Locate the cell with the specified text and output its [X, Y] center coordinate. 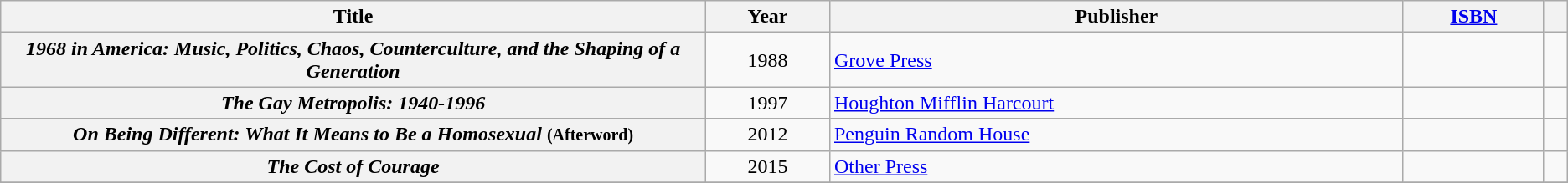
Grove Press [1116, 60]
On Being Different: What It Means to Be a Homosexual (Afterword) [353, 135]
1988 [767, 60]
The Cost of Courage [353, 166]
Year [767, 17]
1968 in America: Music, Politics, Chaos, Counterculture, and the Shaping of a Generation [353, 60]
Other Press [1116, 166]
Houghton Mifflin Harcourt [1116, 103]
1997 [767, 103]
2015 [767, 166]
Penguin Random House [1116, 135]
The Gay Metropolis: 1940-1996 [353, 103]
2012 [767, 135]
ISBN [1473, 17]
Title [353, 17]
Publisher [1116, 17]
